Detect which cell encompasses the target text, then output its (x, y) center coordinate. 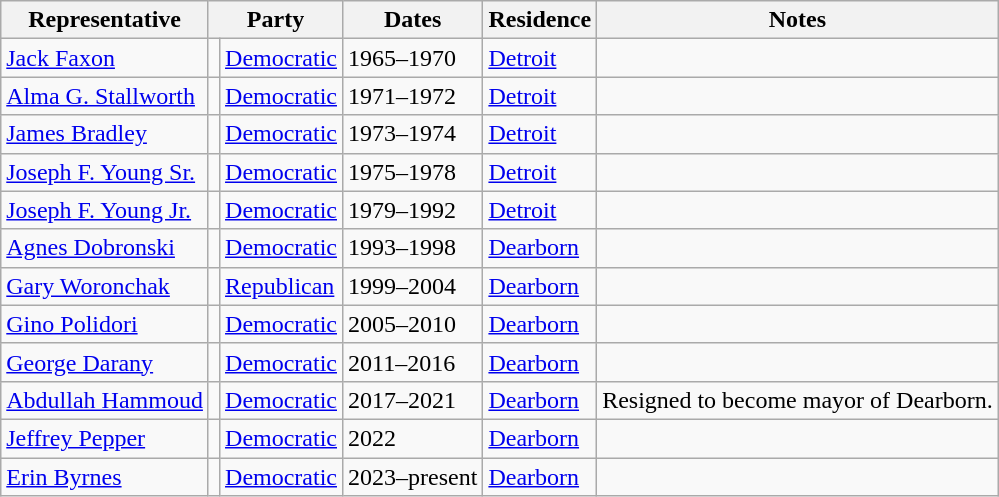
2011–2016 (413, 362)
Erin Byrnes (105, 477)
Joseph F. Young Jr. (105, 210)
Jack Faxon (105, 58)
Party (275, 20)
1979–1992 (413, 210)
Notes (798, 20)
Gino Polidori (105, 324)
2023–present (413, 477)
Resigned to become mayor of Dearborn. (798, 400)
Alma G. Stallworth (105, 96)
2005–2010 (413, 324)
George Darany (105, 362)
Abdullah Hammoud (105, 400)
1965–1970 (413, 58)
Joseph F. Young Sr. (105, 172)
James Bradley (105, 134)
Residence (540, 20)
2022 (413, 438)
Jeffrey Pepper (105, 438)
2017–2021 (413, 400)
1971–1972 (413, 96)
Gary Woronchak (105, 286)
1993–1998 (413, 248)
Representative (105, 20)
1973–1974 (413, 134)
Agnes Dobronski (105, 248)
Dates (413, 20)
1975–1978 (413, 172)
Republican (282, 286)
1999–2004 (413, 286)
